Return (x, y) of the center of cell containing provided text 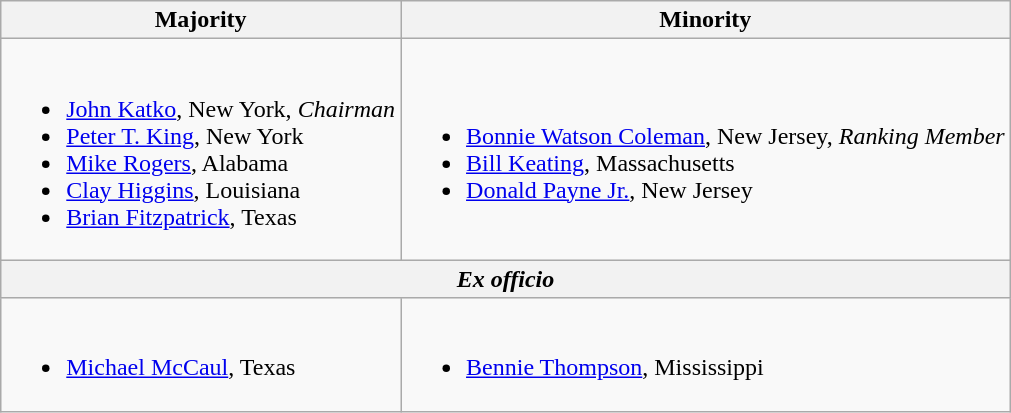
Bennie Thompson, Mississippi (706, 354)
Minority (706, 20)
Michael McCaul, Texas (201, 354)
Bonnie Watson Coleman, New Jersey, Ranking MemberBill Keating, MassachusettsDonald Payne Jr., New Jersey (706, 150)
Ex officio (506, 279)
John Katko, New York, ChairmanPeter T. King, New YorkMike Rogers, AlabamaClay Higgins, LouisianaBrian Fitzpatrick, Texas (201, 150)
Majority (201, 20)
